Detect which cell encompasses the target text, then output its [x, y] center coordinate. 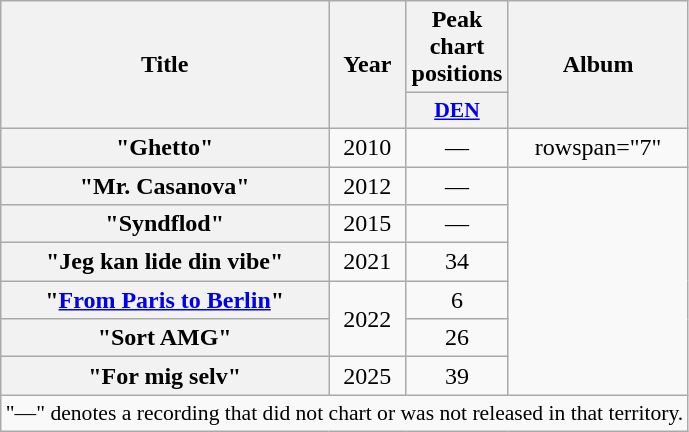
"Sort AMG" [165, 338]
2012 [368, 185]
rowspan="7" [598, 147]
2010 [368, 147]
Album [598, 65]
"Syndflod" [165, 224]
6 [457, 300]
2015 [368, 224]
2021 [368, 262]
DEN [457, 111]
Peak chart positions [457, 47]
26 [457, 338]
Year [368, 65]
39 [457, 376]
2025 [368, 376]
"—" denotes a recording that did not chart or was not released in that territory. [345, 413]
Title [165, 65]
"Mr. Casanova" [165, 185]
2022 [368, 319]
34 [457, 262]
"Jeg kan lide din vibe" [165, 262]
"For mig selv" [165, 376]
"From Paris to Berlin" [165, 300]
"Ghetto" [165, 147]
